For the text-containing cell, return its midpoint in (x, y) coordinate format. 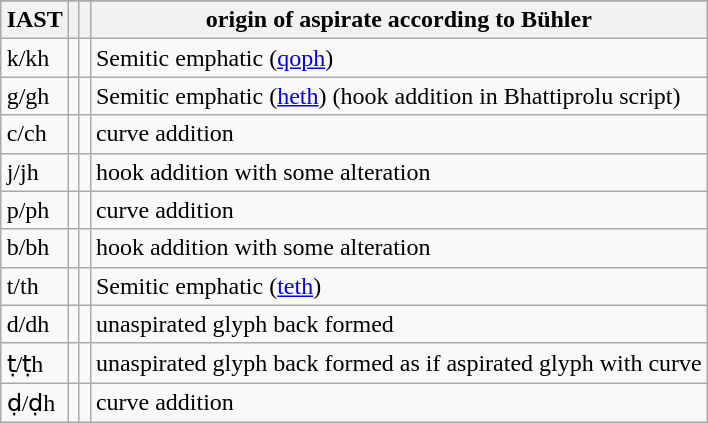
unaspirated glyph back formed as if aspirated glyph with curve (398, 363)
Semitic emphatic (heth) (hook addition in Bhattiprolu script) (398, 96)
t/th (34, 286)
b/bh (34, 248)
ṭ/ṭh (34, 363)
g/gh (34, 96)
origin of aspirate according to Bühler (398, 20)
Semitic emphatic (qoph) (398, 58)
d/dh (34, 324)
IAST (34, 20)
j/jh (34, 172)
k/kh (34, 58)
c/ch (34, 134)
Semitic emphatic (teth) (398, 286)
unaspirated glyph back formed (398, 324)
p/ph (34, 210)
ḍ/ḍh (34, 403)
